Provide the [X, Y] coordinate of the cell's center where the given text is located.  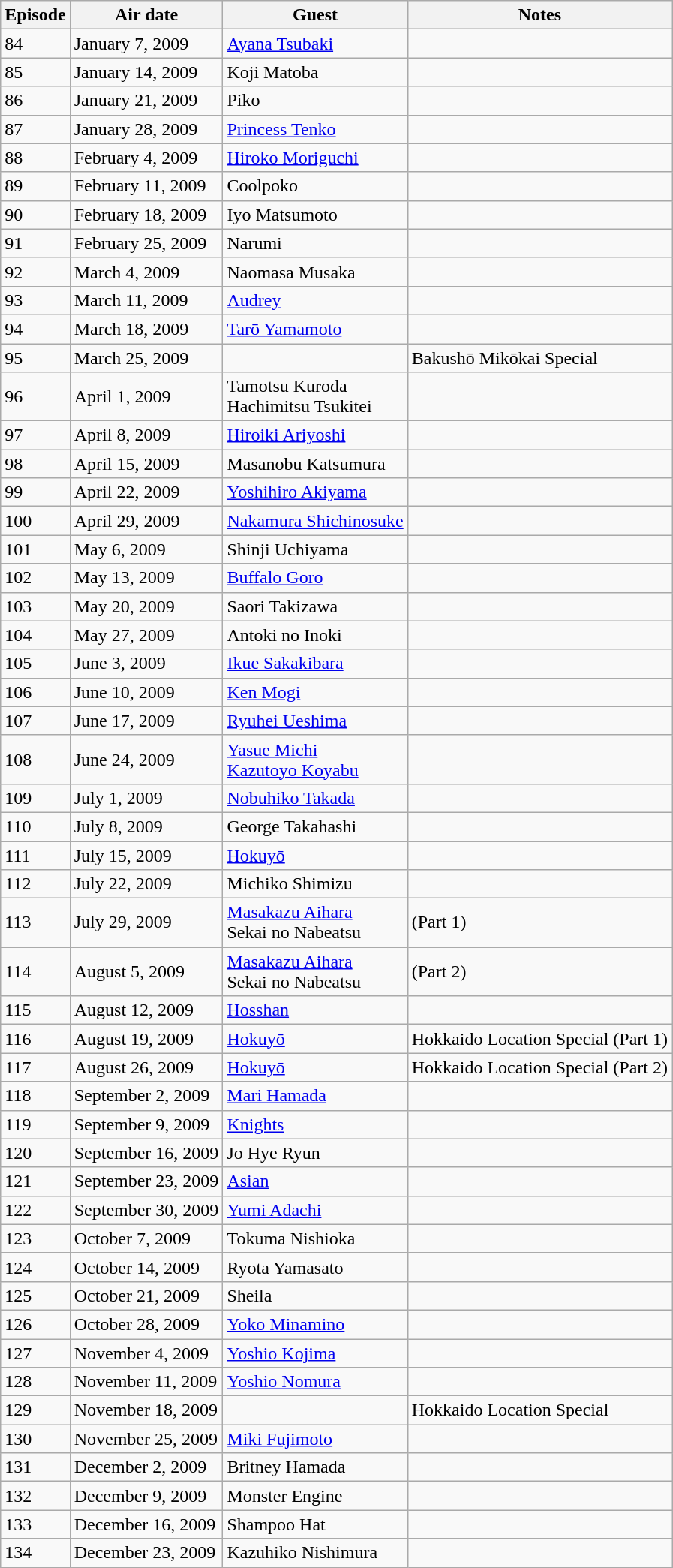
March 4, 2009 [146, 272]
Hiroko Moriguchi [315, 158]
Saori Takizawa [315, 606]
Iyo Matsumoto [315, 215]
January 21, 2009 [146, 101]
Piko [315, 101]
98 [35, 464]
121 [35, 1181]
Nobuhiko Takada [315, 798]
113 [35, 923]
105 [35, 664]
Hokkaido Location Special (Part 2) [539, 1067]
July 15, 2009 [146, 855]
Ken Mogi [315, 692]
April 22, 2009 [146, 492]
Tamotsu KurodaHachimitsu Tsukitei [315, 396]
Kazuhiko Nishimura [315, 1553]
Hiroiki Ariyoshi [315, 435]
88 [35, 158]
October 14, 2009 [146, 1267]
December 2, 2009 [146, 1467]
Tokuma Nishioka [315, 1238]
119 [35, 1124]
Yoshihiro Akiyama [315, 492]
126 [35, 1324]
Britney Hamada [315, 1467]
September 2, 2009 [146, 1096]
September 16, 2009 [146, 1153]
July 8, 2009 [146, 826]
101 [35, 549]
September 23, 2009 [146, 1181]
Michiko Shimizu [315, 884]
123 [35, 1238]
Notes [539, 15]
June 10, 2009 [146, 692]
Ayana Tsubaki [315, 44]
February 18, 2009 [146, 215]
85 [35, 72]
February 4, 2009 [146, 158]
Ryota Yamasato [315, 1267]
August 19, 2009 [146, 1039]
July 22, 2009 [146, 884]
Naomasa Musaka [315, 272]
Episode [35, 15]
99 [35, 492]
November 4, 2009 [146, 1353]
Hokkaido Location Special (Part 1) [539, 1039]
104 [35, 635]
86 [35, 101]
September 30, 2009 [146, 1210]
Bakushō Mikōkai Special [539, 358]
March 18, 2009 [146, 329]
Shampoo Hat [315, 1524]
Sheila [315, 1296]
125 [35, 1296]
May 20, 2009 [146, 606]
August 26, 2009 [146, 1067]
Hokkaido Location Special [539, 1410]
Coolpoko [315, 186]
October 28, 2009 [146, 1324]
95 [35, 358]
February 11, 2009 [146, 186]
November 18, 2009 [146, 1410]
130 [35, 1439]
Masanobu Katsumura [315, 464]
February 25, 2009 [146, 243]
December 9, 2009 [146, 1496]
May 6, 2009 [146, 549]
122 [35, 1210]
May 13, 2009 [146, 578]
114 [35, 971]
90 [35, 215]
Koji Matoba [315, 72]
100 [35, 521]
112 [35, 884]
94 [35, 329]
Air date [146, 15]
March 11, 2009 [146, 300]
July 29, 2009 [146, 923]
108 [35, 760]
116 [35, 1039]
June 17, 2009 [146, 721]
Narumi [315, 243]
December 16, 2009 [146, 1524]
134 [35, 1553]
January 28, 2009 [146, 129]
January 14, 2009 [146, 72]
June 3, 2009 [146, 664]
Hosshan [315, 1010]
Yumi Adachi [315, 1210]
Jo Hye Ryun [315, 1153]
107 [35, 721]
106 [35, 692]
April 29, 2009 [146, 521]
Yasue MichiKazutoyo Koyabu [315, 760]
97 [35, 435]
April 8, 2009 [146, 435]
131 [35, 1467]
110 [35, 826]
October 7, 2009 [146, 1238]
Audrey [315, 300]
124 [35, 1267]
Tarō Yamamoto [315, 329]
84 [35, 44]
118 [35, 1096]
September 9, 2009 [146, 1124]
April 1, 2009 [146, 396]
117 [35, 1067]
Yoko Minamino [315, 1324]
March 25, 2009 [146, 358]
Yoshio Kojima [315, 1353]
115 [35, 1010]
92 [35, 272]
Princess Tenko [315, 129]
July 1, 2009 [146, 798]
111 [35, 855]
128 [35, 1382]
102 [35, 578]
June 24, 2009 [146, 760]
Shinji Uchiyama [315, 549]
132 [35, 1496]
91 [35, 243]
November 25, 2009 [146, 1439]
103 [35, 606]
Buffalo Goro [315, 578]
Mari Hamada [315, 1096]
April 15, 2009 [146, 464]
Ryuhei Ueshima [315, 721]
109 [35, 798]
96 [35, 396]
Nakamura Shichinosuke [315, 521]
120 [35, 1153]
(Part 1) [539, 923]
Antoki no Inoki [315, 635]
Ikue Sakakibara [315, 664]
Yoshio Nomura [315, 1382]
George Takahashi [315, 826]
Asian [315, 1181]
January 7, 2009 [146, 44]
129 [35, 1410]
Knights [315, 1124]
December 23, 2009 [146, 1553]
Guest [315, 15]
133 [35, 1524]
August 5, 2009 [146, 971]
Monster Engine [315, 1496]
October 21, 2009 [146, 1296]
(Part 2) [539, 971]
93 [35, 300]
127 [35, 1353]
89 [35, 186]
August 12, 2009 [146, 1010]
Miki Fujimoto [315, 1439]
May 27, 2009 [146, 635]
87 [35, 129]
November 11, 2009 [146, 1382]
